Detect which cell encompasses the target text, then output its (X, Y) center coordinate. 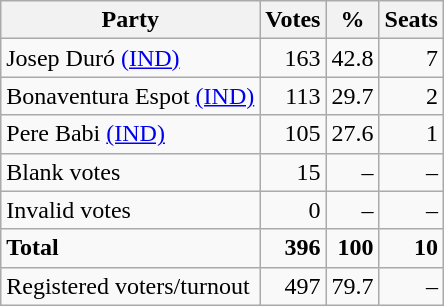
29.7 (352, 96)
163 (293, 58)
7 (411, 58)
10 (411, 248)
396 (293, 248)
Registered voters/turnout (130, 286)
% (352, 20)
100 (352, 248)
2 (411, 96)
Invalid votes (130, 210)
105 (293, 134)
79.7 (352, 286)
27.6 (352, 134)
Pere Babi (IND) (130, 134)
Seats (411, 20)
Party (130, 20)
15 (293, 172)
Josep Duró (IND) (130, 58)
497 (293, 286)
1 (411, 134)
Total (130, 248)
Blank votes (130, 172)
113 (293, 96)
Votes (293, 20)
Bonaventura Espot (IND) (130, 96)
0 (293, 210)
42.8 (352, 58)
